Capture the cell that displays the provided text and extract its (x, y) central coordinate. 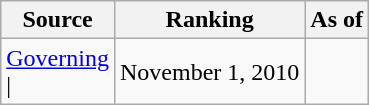
November 1, 2010 (209, 72)
Ranking (209, 20)
As of (337, 20)
Source (58, 20)
Governing| (58, 72)
